Locate the cell with the specified text and output its [x, y] center coordinate. 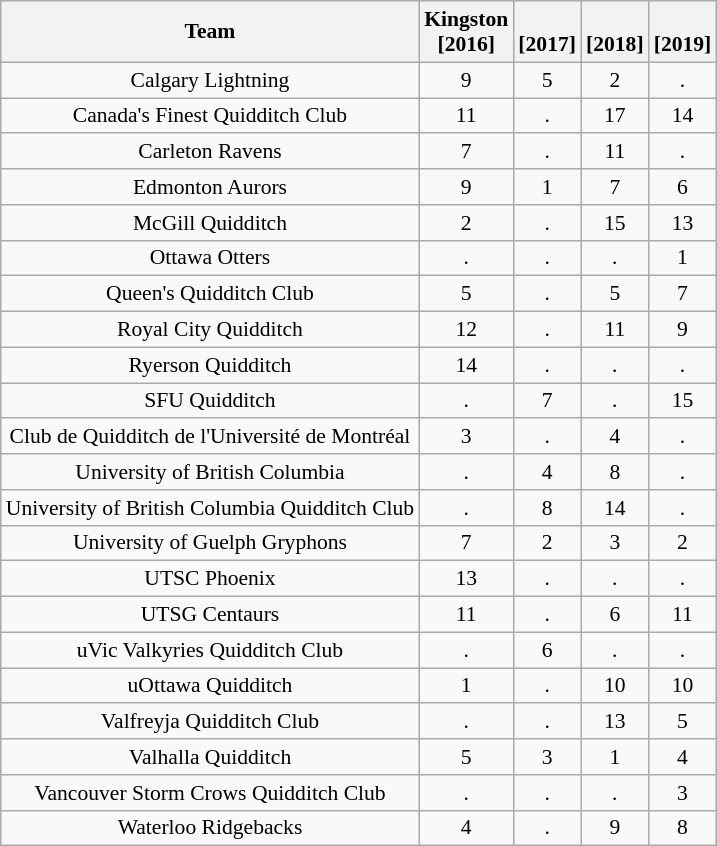
Royal City Quidditch [210, 330]
University of British Columbia [210, 472]
17 [615, 116]
University of Guelph Gryphons [210, 543]
Ryerson Quidditch [210, 365]
uVic Valkyries Quidditch Club [210, 650]
McGill Quidditch [210, 223]
[2019] [683, 32]
Club de Quidditch de l'Université de Montréal [210, 437]
Valfreyja Quidditch Club [210, 722]
Waterloo Ridgebacks [210, 828]
Ottawa Otters [210, 258]
Edmonton Aurors [210, 187]
Vancouver Storm Crows Quidditch Club [210, 793]
Canada's Finest Quidditch Club [210, 116]
Team [210, 32]
[2017] [547, 32]
Valhalla Quidditch [210, 757]
SFU Quidditch [210, 401]
University of British Columbia Quidditch Club [210, 508]
12 [466, 330]
[2018] [615, 32]
Kingston[2016] [466, 32]
Carleton Ravens [210, 152]
UTSC Phoenix [210, 579]
uOttawa Quidditch [210, 686]
Queen's Quidditch Club [210, 294]
UTSG Centaurs [210, 615]
Calgary Lightning [210, 80]
